Scan for the cell matching the given text and deliver its (X, Y) coordinate at center. 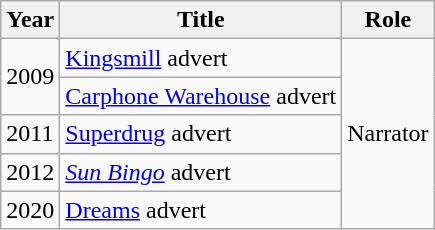
Superdrug advert (201, 134)
Title (201, 20)
Carphone Warehouse advert (201, 96)
Narrator (388, 134)
2009 (30, 77)
Role (388, 20)
Kingsmill advert (201, 58)
2011 (30, 134)
Year (30, 20)
Sun Bingo advert (201, 172)
2020 (30, 210)
Dreams advert (201, 210)
2012 (30, 172)
